Find where the given text appears and provide that cell's center as (x, y) coordinate. 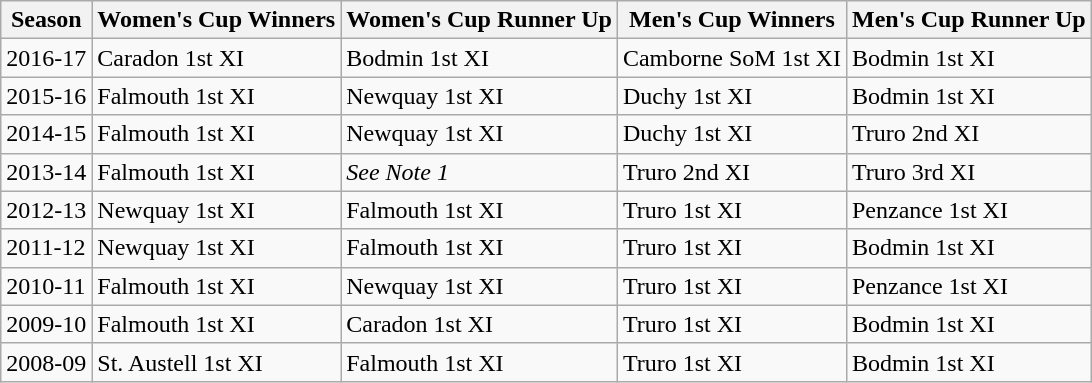
2010-11 (46, 286)
Women's Cup Runner Up (480, 20)
2009-10 (46, 324)
2008-09 (46, 362)
2015-16 (46, 96)
2014-15 (46, 134)
2012-13 (46, 210)
St. Austell 1st XI (216, 362)
Women's Cup Winners (216, 20)
Season (46, 20)
2013-14 (46, 172)
See Note 1 (480, 172)
Men's Cup Winners (732, 20)
Camborne SoM 1st XI (732, 58)
Truro 3rd XI (968, 172)
2016-17 (46, 58)
Men's Cup Runner Up (968, 20)
2011-12 (46, 248)
